Detect which cell encompasses the target text, then output its [x, y] center coordinate. 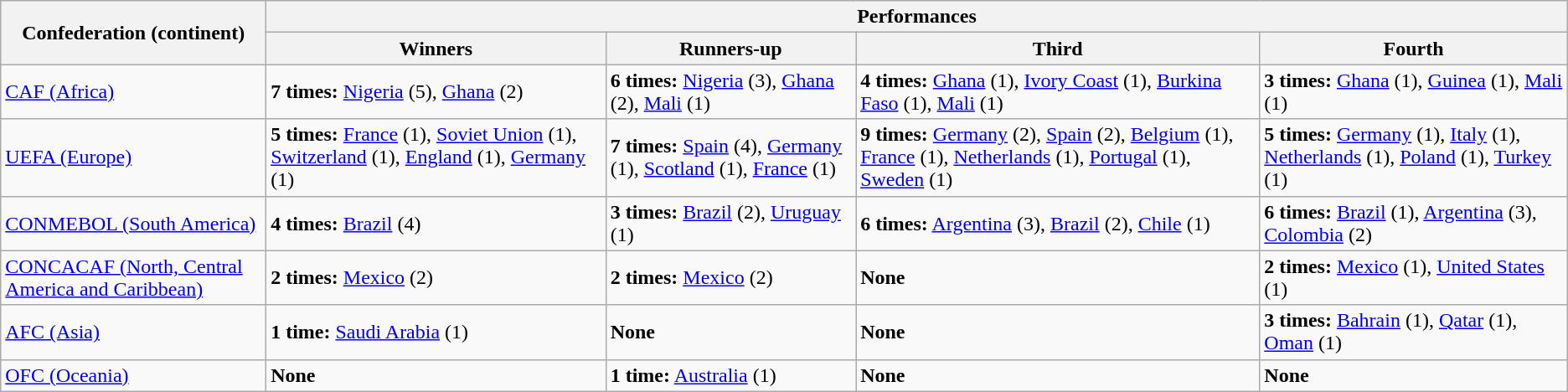
7 times: Spain (4), Germany (1), Scotland (1), France (1) [730, 157]
Runners-up [730, 49]
6 times: Nigeria (3), Ghana (2), Mali (1) [730, 92]
3 times: Brazil (2), Uruguay (1) [730, 223]
CAF (Africa) [134, 92]
6 times: Argentina (3), Brazil (2), Chile (1) [1058, 223]
CONMEBOL (South America) [134, 223]
2 times: Mexico (1), United States (1) [1414, 278]
Winners [436, 49]
5 times: France (1), Soviet Union (1), Switzerland (1), England (1), Germany (1) [436, 157]
CONCACAF (North, Central America and Caribbean) [134, 278]
9 times: Germany (2), Spain (2), Belgium (1), France (1), Netherlands (1), Portugal (1), Sweden (1) [1058, 157]
7 times: Nigeria (5), Ghana (2) [436, 92]
OFC (Oceania) [134, 375]
AFC (Asia) [134, 332]
3 times: Ghana (1), Guinea (1), Mali (1) [1414, 92]
3 times: Bahrain (1), Qatar (1), Oman (1) [1414, 332]
Third [1058, 49]
4 times: Brazil (4) [436, 223]
Performances [917, 17]
Confederation (continent) [134, 33]
6 times: Brazil (1), Argentina (3), Colombia (2) [1414, 223]
4 times: Ghana (1), Ivory Coast (1), Burkina Faso (1), Mali (1) [1058, 92]
1 time: Saudi Arabia (1) [436, 332]
5 times: Germany (1), Italy (1), Netherlands (1), Poland (1), Turkey (1) [1414, 157]
1 time: Australia (1) [730, 375]
UEFA (Europe) [134, 157]
Fourth [1414, 49]
